For the text-containing cell, return its midpoint in [X, Y] coordinate format. 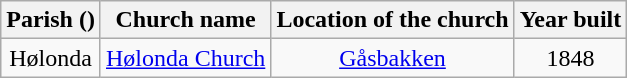
Location of the church [392, 20]
1848 [570, 58]
Church name [185, 20]
Hølonda Church [185, 58]
Gåsbakken [392, 58]
Parish () [51, 20]
Hølonda [51, 58]
Year built [570, 20]
